From the cell containing the given text, extract its center point as [X, Y] coordinate. 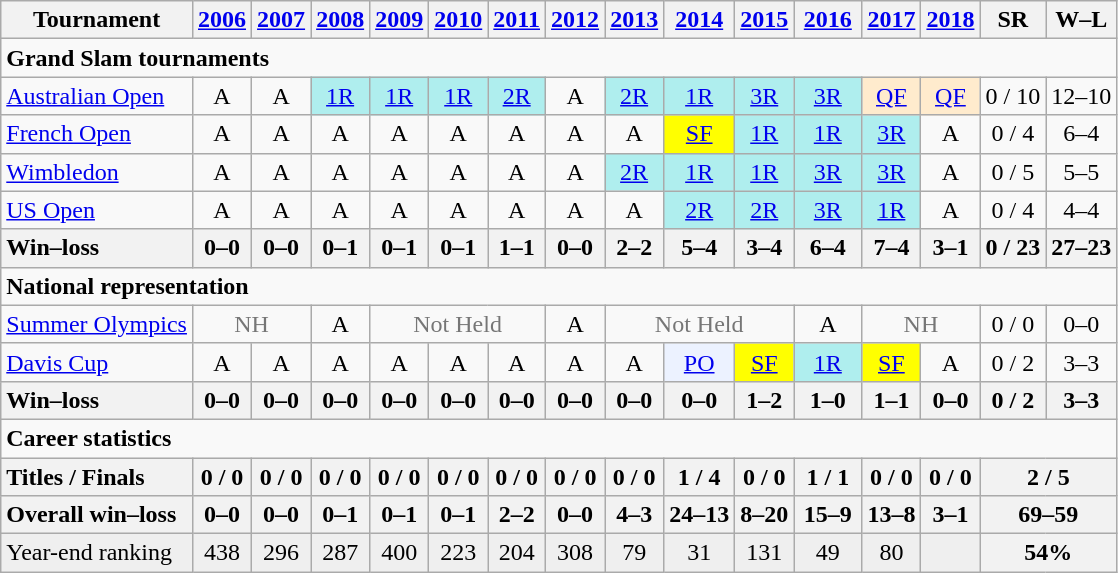
Australian Open [97, 96]
0 / 23 [1013, 248]
2 / 5 [1048, 477]
2011 [517, 20]
2014 [700, 20]
W–L [1082, 20]
SR [1013, 20]
Year-end ranking [97, 553]
2012 [576, 20]
Summer Olympics [97, 324]
2010 [458, 20]
2017 [892, 20]
8–20 [764, 515]
15–9 [828, 515]
13–8 [892, 515]
79 [634, 553]
French Open [97, 134]
1 / 1 [828, 477]
0 / 10 [1013, 96]
2009 [400, 20]
308 [576, 553]
296 [282, 553]
223 [458, 553]
Titles / Finals [97, 477]
1–2 [764, 400]
24–13 [700, 515]
27–23 [1082, 248]
US Open [97, 210]
49 [828, 553]
2018 [950, 20]
400 [400, 553]
7–4 [892, 248]
5–5 [1082, 172]
2016 [828, 20]
Career statistics [559, 438]
Grand Slam tournaments [559, 58]
54% [1048, 553]
1–0 [828, 400]
131 [764, 553]
0 / 5 [1013, 172]
4–3 [634, 515]
4–4 [1082, 210]
2008 [340, 20]
3–4 [764, 248]
31 [700, 553]
Davis Cup [97, 362]
438 [222, 553]
69–59 [1048, 515]
PO [700, 362]
12–10 [1082, 96]
2006 [222, 20]
Tournament [97, 20]
204 [517, 553]
Wimbledon [97, 172]
Overall win–loss [97, 515]
2013 [634, 20]
1 / 4 [700, 477]
287 [340, 553]
5–4 [700, 248]
2015 [764, 20]
National representation [559, 286]
80 [892, 553]
2007 [282, 20]
